From the cell containing the given text, extract its center point as [X, Y] coordinate. 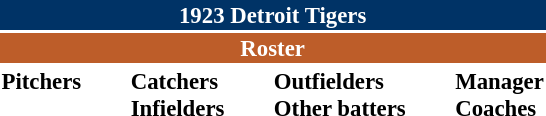
1923 Detroit Tigers [272, 15]
Roster [272, 48]
